Locate the cell with the specified text and output its [X, Y] center coordinate. 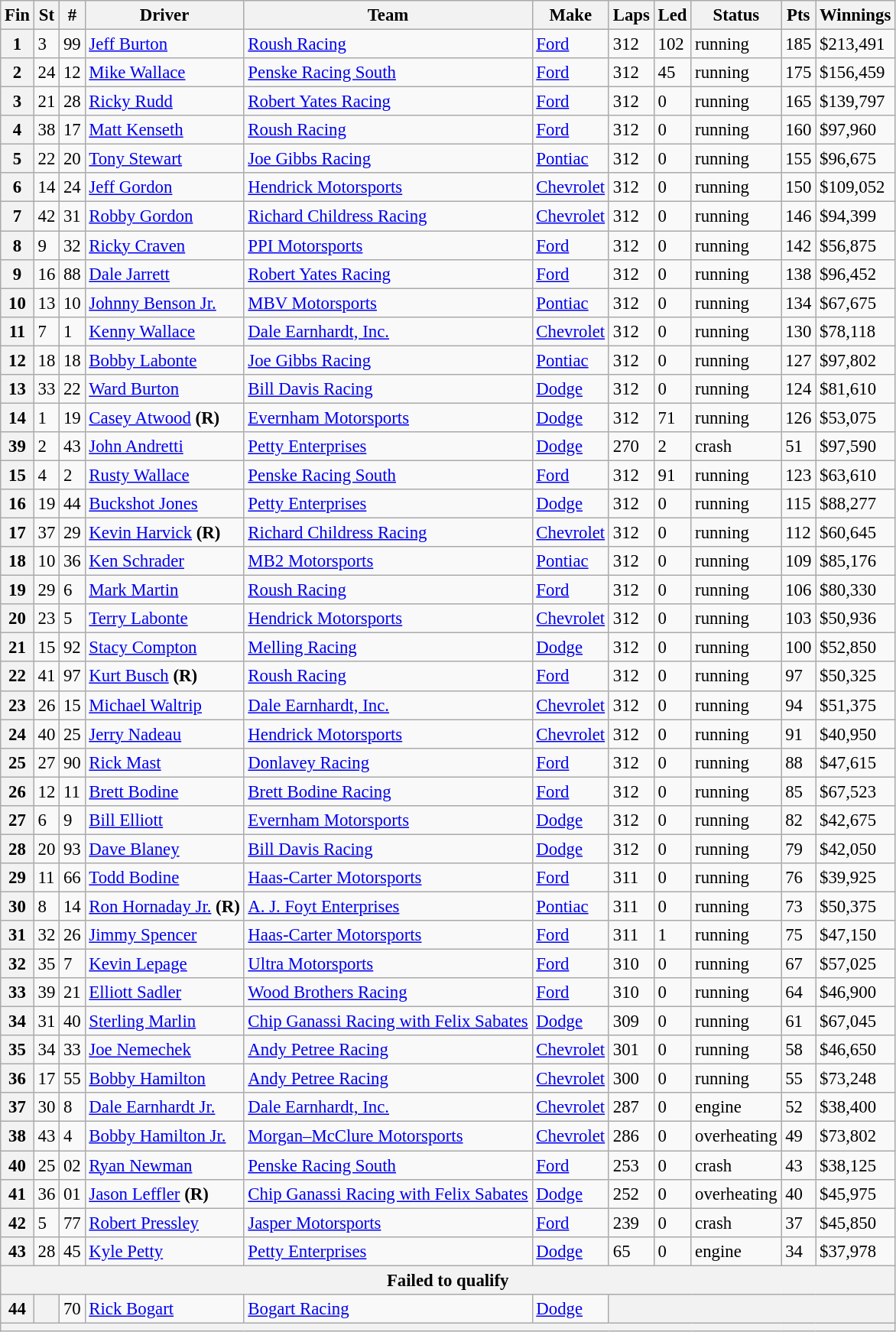
Dale Jarrett [164, 274]
124 [798, 389]
$73,802 [855, 1136]
$88,277 [855, 504]
$60,645 [855, 533]
Todd Bodine [164, 878]
$52,850 [855, 648]
$57,025 [855, 964]
77 [72, 1223]
$45,975 [855, 1194]
Jasper Motorsports [388, 1223]
$56,875 [855, 245]
$47,615 [855, 762]
$81,610 [855, 389]
73 [798, 906]
85 [798, 791]
126 [798, 417]
134 [798, 303]
99 [72, 44]
$42,675 [855, 820]
Mike Wallace [164, 73]
239 [631, 1223]
John Andretti [164, 447]
$42,050 [855, 849]
165 [798, 102]
$96,452 [855, 274]
82 [798, 820]
Driver [164, 15]
# [72, 15]
71 [673, 417]
270 [631, 447]
Kurt Busch (R) [164, 677]
Buckshot Jones [164, 504]
65 [631, 1251]
Elliott Sadler [164, 993]
Pts [798, 15]
Bobby Hamilton Jr. [164, 1136]
286 [631, 1136]
79 [798, 849]
$40,950 [855, 734]
76 [798, 878]
$67,045 [855, 1022]
75 [798, 935]
Terry Labonte [164, 619]
300 [631, 1079]
Bobby Labonte [164, 360]
Johnny Benson Jr. [164, 303]
287 [631, 1108]
Ryan Newman [164, 1165]
$37,978 [855, 1251]
252 [631, 1194]
150 [798, 187]
Rusty Wallace [164, 475]
$50,325 [855, 677]
$46,650 [855, 1050]
155 [798, 159]
Kevin Harvick (R) [164, 533]
$67,675 [855, 303]
A. J. Foyt Enterprises [388, 906]
49 [798, 1136]
Jeff Burton [164, 44]
$63,610 [855, 475]
$73,248 [855, 1079]
Kyle Petty [164, 1251]
$39,925 [855, 878]
$94,399 [855, 216]
Melling Racing [388, 648]
$213,491 [855, 44]
160 [798, 130]
MB2 Motorsports [388, 561]
Ron Hornaday Jr. (R) [164, 906]
Rick Bogart [164, 1309]
Mark Martin [164, 590]
$38,400 [855, 1108]
175 [798, 73]
Brett Bodine Racing [388, 791]
$156,459 [855, 73]
100 [798, 648]
109 [798, 561]
185 [798, 44]
Robby Gordon [164, 216]
Jason Leffler (R) [164, 1194]
64 [798, 993]
01 [72, 1194]
Fin [18, 15]
61 [798, 1022]
Winnings [855, 15]
52 [798, 1108]
$109,052 [855, 187]
Bobby Hamilton [164, 1079]
146 [798, 216]
253 [631, 1165]
$78,118 [855, 331]
309 [631, 1022]
138 [798, 274]
92 [72, 648]
$85,176 [855, 561]
$47,150 [855, 935]
Wood Brothers Racing [388, 993]
$80,330 [855, 590]
$97,960 [855, 130]
106 [798, 590]
Kevin Lepage [164, 964]
123 [798, 475]
93 [72, 849]
St [46, 15]
Failed to qualify [448, 1280]
Led [673, 15]
90 [72, 762]
Bill Elliott [164, 820]
Ward Burton [164, 389]
Dale Earnhardt Jr. [164, 1108]
103 [798, 619]
Robert Pressley [164, 1223]
Sterling Marlin [164, 1022]
130 [798, 331]
Laps [631, 15]
$139,797 [855, 102]
$96,675 [855, 159]
Casey Atwood (R) [164, 417]
$97,802 [855, 360]
$67,523 [855, 791]
$97,590 [855, 447]
Tony Stewart [164, 159]
115 [798, 504]
301 [631, 1050]
$45,850 [855, 1223]
142 [798, 245]
Jimmy Spencer [164, 935]
102 [673, 44]
$51,375 [855, 705]
Donlavey Racing [388, 762]
Michael Waltrip [164, 705]
51 [798, 447]
70 [72, 1309]
66 [72, 878]
Ricky Craven [164, 245]
Matt Kenseth [164, 130]
58 [798, 1050]
Ricky Rudd [164, 102]
$38,125 [855, 1165]
Kenny Wallace [164, 331]
Morgan–McClure Motorsports [388, 1136]
Dave Blaney [164, 849]
Rick Mast [164, 762]
02 [72, 1165]
Stacy Compton [164, 648]
112 [798, 533]
$53,075 [855, 417]
MBV Motorsports [388, 303]
127 [798, 360]
Jeff Gordon [164, 187]
$50,375 [855, 906]
Status [736, 15]
Ken Schrader [164, 561]
67 [798, 964]
Bogart Racing [388, 1309]
Make [570, 15]
Team [388, 15]
94 [798, 705]
PPI Motorsports [388, 245]
Brett Bodine [164, 791]
Ultra Motorsports [388, 964]
$50,936 [855, 619]
$46,900 [855, 993]
Jerry Nadeau [164, 734]
Joe Nemechek [164, 1050]
